For the text-containing cell, return its midpoint in (X, Y) coordinate format. 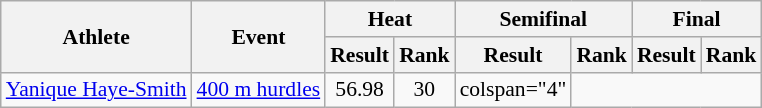
Athlete (96, 36)
Final (696, 19)
400 m hurdles (259, 90)
56.98 (360, 90)
Event (259, 36)
Yanique Haye-Smith (96, 90)
Heat (390, 19)
Semifinal (544, 19)
colspan="4" (514, 90)
30 (424, 90)
